Locate the cell with the specified text and output its (X, Y) center coordinate. 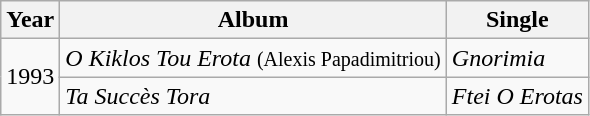
Album (253, 20)
Year (30, 20)
Gnorimia (517, 58)
Ftei O Erotas (517, 96)
Ta Succès Tora (253, 96)
Single (517, 20)
1993 (30, 77)
O Kiklos Tou Erota (Alexis Papadimitriou) (253, 58)
